Return (x, y) of the center of cell containing provided text 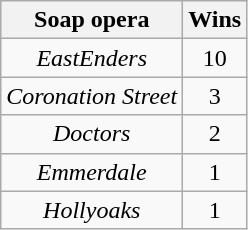
3 (215, 96)
2 (215, 134)
10 (215, 58)
Emmerdale (92, 172)
Doctors (92, 134)
EastEnders (92, 58)
Wins (215, 20)
Hollyoaks (92, 210)
Coronation Street (92, 96)
Soap opera (92, 20)
